Locate the cell with the specified text and output its (x, y) center coordinate. 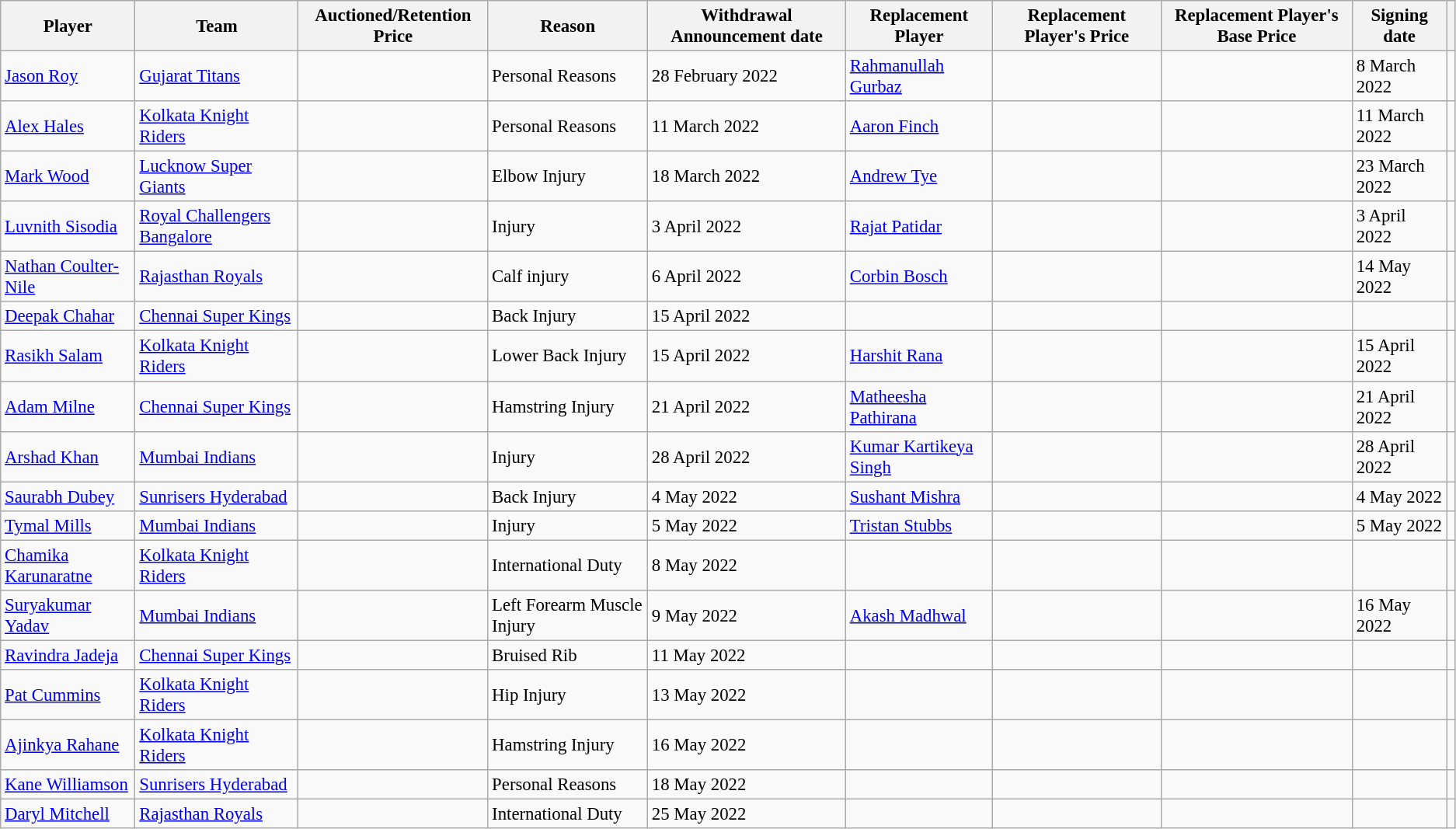
Deepak Chahar (68, 316)
Luvnith Sisodia (68, 227)
18 May 2022 (747, 785)
Mark Wood (68, 177)
Jason Roy (68, 76)
Pat Cummins (68, 695)
Adam Milne (68, 407)
Harshit Rana (918, 356)
Team (217, 26)
Akash Madhwal (918, 615)
6 April 2022 (747, 277)
Hip Injury (568, 695)
Bruised Rib (568, 655)
Rahmanullah Gurbaz (918, 76)
Player (68, 26)
Auctioned/Retention Price (393, 26)
Royal Challengers Bangalore (217, 227)
Rajat Patidar (918, 227)
14 May 2022 (1399, 277)
Elbow Injury (568, 177)
Left Forearm Muscle Injury (568, 615)
Withdrawal Announcement date (747, 26)
Daryl Mitchell (68, 814)
Tristan Stubbs (918, 525)
Tymal Mills (68, 525)
9 May 2022 (747, 615)
23 March 2022 (1399, 177)
Arshad Khan (68, 457)
Replacement Player's Price (1077, 26)
25 May 2022 (747, 814)
Signing date (1399, 26)
Rasikh Salam (68, 356)
Ravindra Jadeja (68, 655)
Nathan Coulter-Nile (68, 277)
Alex Hales (68, 126)
Calf injury (568, 277)
Lucknow Super Giants (217, 177)
8 March 2022 (1399, 76)
Replacement Player (918, 26)
Chamika Karunaratne (68, 566)
Matheesha Pathirana (918, 407)
18 March 2022 (747, 177)
11 May 2022 (747, 655)
Reason (568, 26)
Kane Williamson (68, 785)
Kumar Kartikeya Singh (918, 457)
Saurabh Dubey (68, 496)
Suryakumar Yadav (68, 615)
Corbin Bosch (918, 277)
Ajinkya Rahane (68, 744)
Replacement Player's Base Price (1256, 26)
Lower Back Injury (568, 356)
28 February 2022 (747, 76)
13 May 2022 (747, 695)
Sushant Mishra (918, 496)
Aaron Finch (918, 126)
Gujarat Titans (217, 76)
8 May 2022 (747, 566)
Andrew Tye (918, 177)
